Capture the cell that displays the provided text and extract its [x, y] central coordinate. 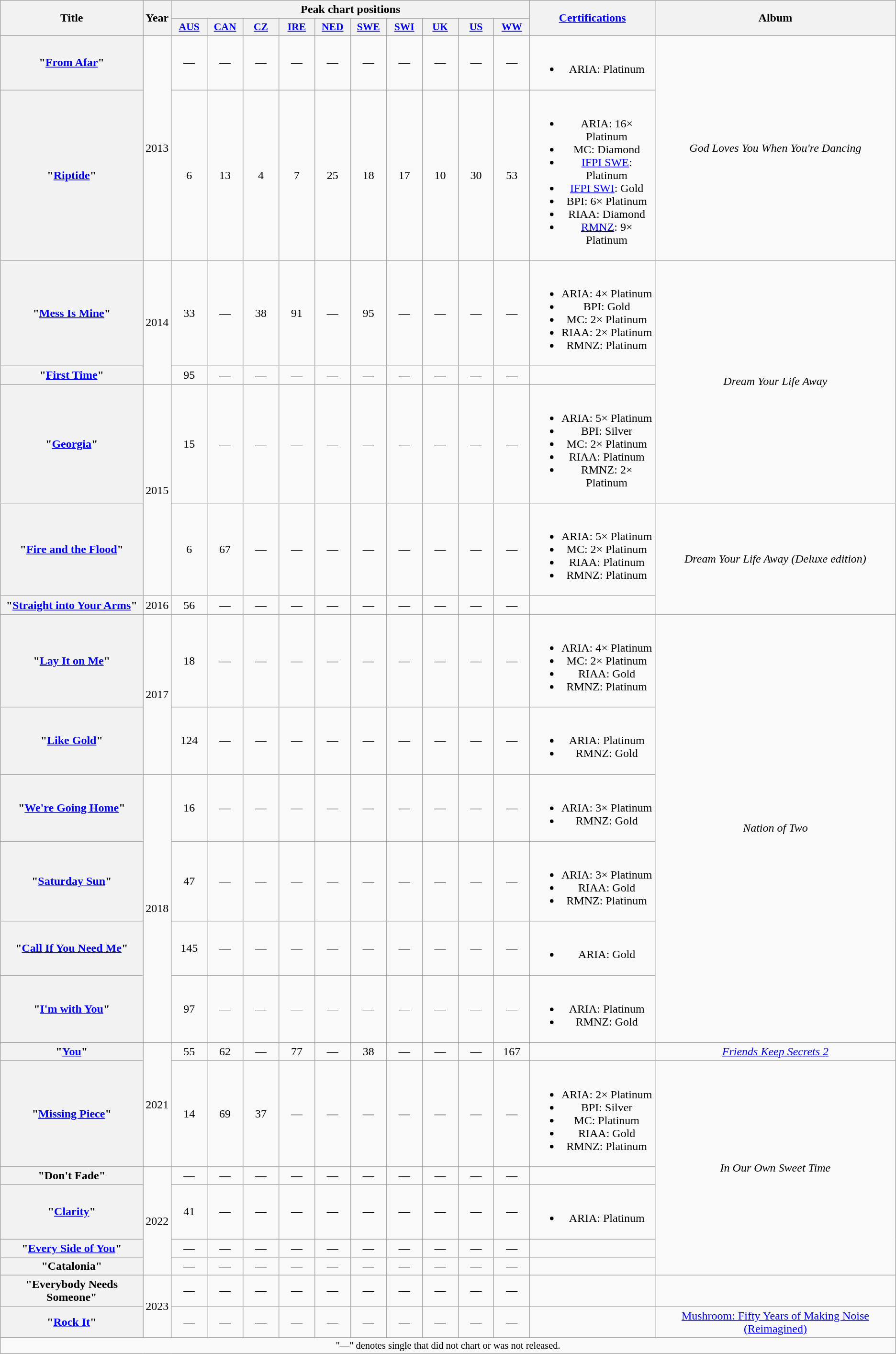
67 [225, 550]
62 [225, 1051]
AUS [190, 27]
Friends Keep Secrets 2 [775, 1051]
15 [190, 444]
97 [190, 1009]
"Lay It on Me" [72, 661]
"Clarity" [72, 1211]
"Every Side of You" [72, 1248]
53 [512, 175]
16 [190, 808]
SWI [404, 27]
167 [512, 1051]
"Catalonia" [72, 1266]
Peak chart positions [350, 10]
ARIA: 4× PlatinumBPI: GoldMC: 2× PlatinumRIAA: 2× PlatinumRMNZ: Platinum [593, 313]
2017 [157, 694]
91 [297, 313]
ARIA: 3× PlatinumRIAA: GoldRMNZ: Platinum [593, 881]
10 [440, 175]
"Georgia" [72, 444]
ARIA: 5× PlatinumBPI: SilverMC: 2× PlatinumRIAA: PlatinumRMNZ: 2× Platinum [593, 444]
"Straight into Your Arms" [72, 605]
"Fire and the Flood" [72, 550]
ARIA: 5× PlatinumMC: 2× PlatinumRIAA: PlatinumRMNZ: Platinum [593, 550]
14 [190, 1114]
2018 [157, 908]
2016 [157, 605]
"Don't Fade" [72, 1175]
UK [440, 27]
Album [775, 18]
In Our Own Sweet Time [775, 1168]
145 [190, 948]
ARIA: Gold [593, 948]
2013 [157, 147]
"We're Going Home" [72, 808]
2023 [157, 1307]
55 [190, 1051]
2021 [157, 1104]
41 [190, 1211]
IRE [297, 27]
Mushroom: Fifty Years of Making Noise (Reimagined) [775, 1322]
7 [297, 175]
Title [72, 18]
"Like Gold" [72, 741]
NED [332, 27]
56 [190, 605]
69 [225, 1114]
SWE [369, 27]
47 [190, 881]
2022 [157, 1221]
2015 [157, 490]
"You" [72, 1051]
"First Time" [72, 375]
37 [261, 1114]
God Loves You When You're Dancing [775, 147]
WW [512, 27]
ARIA: 3× PlatinumRMNZ: Gold [593, 808]
"Rock It" [72, 1322]
"Mess Is Mine" [72, 313]
US [476, 27]
"Everybody Needs Someone" [72, 1291]
30 [476, 175]
2014 [157, 323]
124 [190, 741]
Dream Your Life Away (Deluxe edition) [775, 559]
13 [225, 175]
Certifications [593, 18]
"From Afar" [72, 62]
"—" denotes single that did not chart or was not released. [448, 1346]
ARIA: 4× PlatinumMC: 2× PlatinumRIAA: GoldRMNZ: Platinum [593, 661]
33 [190, 313]
CZ [261, 27]
Dream Your Life Away [775, 382]
ARIA: 2× PlatinumBPI: SilverMC: PlatinumRIAA: GoldRMNZ: Platinum [593, 1114]
"Riptide" [72, 175]
Year [157, 18]
17 [404, 175]
77 [297, 1051]
4 [261, 175]
ARIA: 16× PlatinumMC: DiamondIFPI SWE: PlatinumIFPI SWI: GoldBPI: 6× PlatinumRIAA: DiamondRMNZ: 9× Platinum [593, 175]
CAN [225, 27]
Nation of Two [775, 828]
25 [332, 175]
"I'm with You" [72, 1009]
"Call If You Need Me" [72, 948]
"Saturday Sun" [72, 881]
"Missing Piece" [72, 1114]
